Locate the cell with the specified text and output its (X, Y) center coordinate. 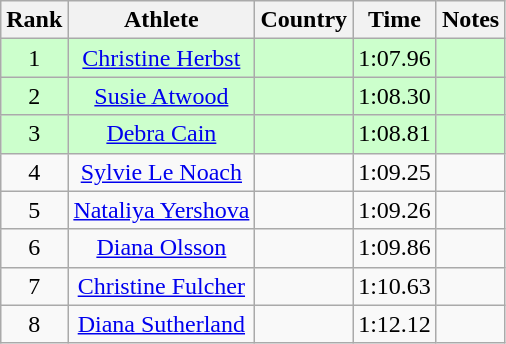
Susie Atwood (162, 96)
Sylvie Le Noach (162, 172)
Nataliya Yershova (162, 210)
1:09.26 (395, 210)
Diana Olsson (162, 248)
Athlete (162, 20)
7 (34, 286)
4 (34, 172)
Notes (470, 20)
8 (34, 324)
1:12.12 (395, 324)
1:10.63 (395, 286)
1:07.96 (395, 58)
Christine Fulcher (162, 286)
Country (304, 20)
Diana Sutherland (162, 324)
1 (34, 58)
1:08.81 (395, 134)
5 (34, 210)
1:09.25 (395, 172)
2 (34, 96)
3 (34, 134)
6 (34, 248)
Debra Cain (162, 134)
Christine Herbst (162, 58)
Time (395, 20)
1:09.86 (395, 248)
1:08.30 (395, 96)
Rank (34, 20)
